Return (X, Y) of the center of cell containing provided text 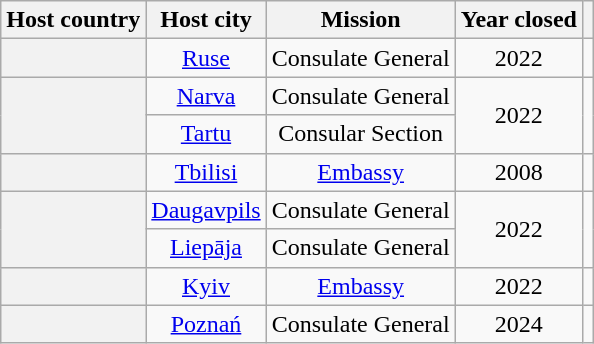
Tbilisi (206, 172)
Narva (206, 96)
Tartu (206, 134)
Liepāja (206, 248)
Host city (206, 20)
Ruse (206, 58)
Mission (360, 20)
2008 (518, 172)
Poznań (206, 324)
Kyiv (206, 286)
Daugavpils (206, 210)
Host country (74, 20)
2024 (518, 324)
Consular Section (360, 134)
Year closed (518, 20)
